Determine the [X, Y] coordinate at the center of the cell enclosing the given text.  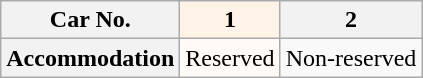
Reserved [230, 58]
Accommodation [90, 58]
Car No. [90, 20]
Non-reserved [351, 58]
2 [351, 20]
1 [230, 20]
